From the cell containing the given text, extract its center point as (X, Y) coordinate. 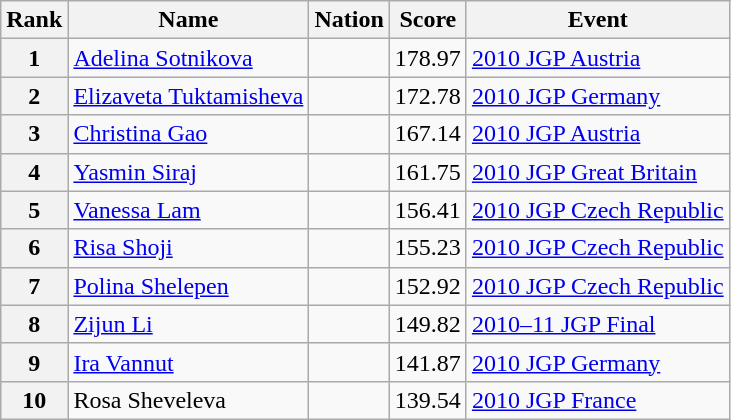
Score (428, 20)
Elizaveta Tuktamisheva (188, 96)
Rosa Sheveleva (188, 400)
2010–11 JGP Final (598, 324)
141.87 (428, 362)
Risa Shoji (188, 248)
2 (34, 96)
Rank (34, 20)
Nation (349, 20)
8 (34, 324)
Polina Shelepen (188, 286)
4 (34, 172)
Zijun Li (188, 324)
178.97 (428, 58)
3 (34, 134)
161.75 (428, 172)
Event (598, 20)
Vanessa Lam (188, 210)
10 (34, 400)
2010 JGP France (598, 400)
152.92 (428, 286)
172.78 (428, 96)
6 (34, 248)
1 (34, 58)
9 (34, 362)
Adelina Sotnikova (188, 58)
139.54 (428, 400)
Christina Gao (188, 134)
167.14 (428, 134)
Yasmin Siraj (188, 172)
Ira Vannut (188, 362)
156.41 (428, 210)
2010 JGP Great Britain (598, 172)
7 (34, 286)
5 (34, 210)
155.23 (428, 248)
149.82 (428, 324)
Name (188, 20)
